Return [X, Y] of the center of cell containing provided text 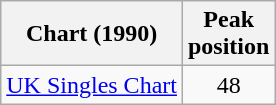
Chart (1990) [92, 34]
UK Singles Chart [92, 85]
48 [228, 85]
Peakposition [228, 34]
